Find where the given text appears and provide that cell's center as (x, y) coordinate. 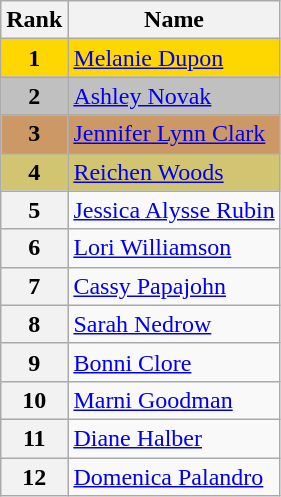
7 (34, 286)
Melanie Dupon (174, 58)
Sarah Nedrow (174, 324)
Lori Williamson (174, 248)
5 (34, 210)
11 (34, 438)
Cassy Papajohn (174, 286)
3 (34, 134)
Rank (34, 20)
1 (34, 58)
6 (34, 248)
Diane Halber (174, 438)
Jennifer Lynn Clark (174, 134)
9 (34, 362)
Bonni Clore (174, 362)
4 (34, 172)
10 (34, 400)
Name (174, 20)
2 (34, 96)
Domenica Palandro (174, 477)
Marni Goodman (174, 400)
Reichen Woods (174, 172)
12 (34, 477)
8 (34, 324)
Ashley Novak (174, 96)
Jessica Alysse Rubin (174, 210)
